Search for the cell housing the specified text and yield its (x, y) center coordinate. 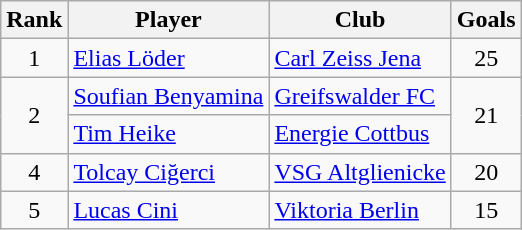
Soufian Benyamina (168, 96)
Player (168, 20)
Viktoria Berlin (360, 210)
Lucas Cini (168, 210)
Club (360, 20)
1 (34, 58)
VSG Altglienicke (360, 172)
Elias Löder (168, 58)
Goals (486, 20)
Carl Zeiss Jena (360, 58)
5 (34, 210)
Tolcay Ciğerci (168, 172)
2 (34, 115)
21 (486, 115)
Energie Cottbus (360, 134)
Tim Heike (168, 134)
4 (34, 172)
Greifswalder FC (360, 96)
15 (486, 210)
Rank (34, 20)
20 (486, 172)
25 (486, 58)
